Return the (x, y) coordinate for the center point of the cell that contains the specified text.  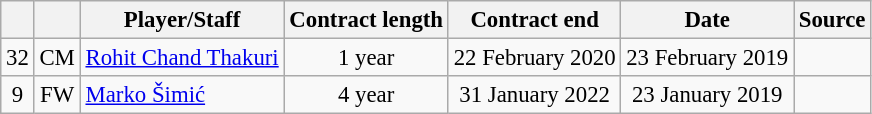
Contract length (366, 20)
31 January 2022 (534, 95)
Contract end (534, 20)
Player/Staff (182, 20)
1 year (366, 58)
22 February 2020 (534, 58)
23 January 2019 (708, 95)
Date (708, 20)
Rohit Chand Thakuri (182, 58)
FW (57, 95)
32 (18, 58)
9 (18, 95)
CM (57, 58)
23 February 2019 (708, 58)
Source (832, 20)
4 year (366, 95)
Marko Šimić (182, 95)
